Extract the (x, y) coordinate from the center of the cell holding the provided text.  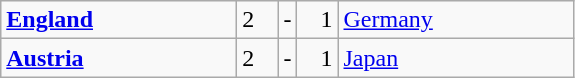
Austria (119, 58)
England (119, 20)
Japan (456, 58)
Germany (456, 20)
